Search for the cell housing the specified text and yield its (x, y) center coordinate. 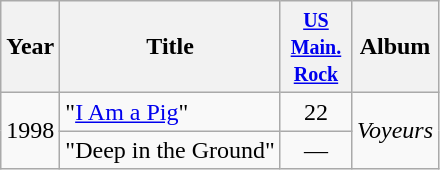
Title (170, 47)
Album (394, 47)
Year (30, 47)
— (316, 150)
"I Am a Pig" (170, 112)
US Main. Rock (316, 47)
22 (316, 112)
1998 (30, 131)
Voyeurs (394, 131)
"Deep in the Ground" (170, 150)
